Provide the [X, Y] coordinate of the cell's center where the given text is located.  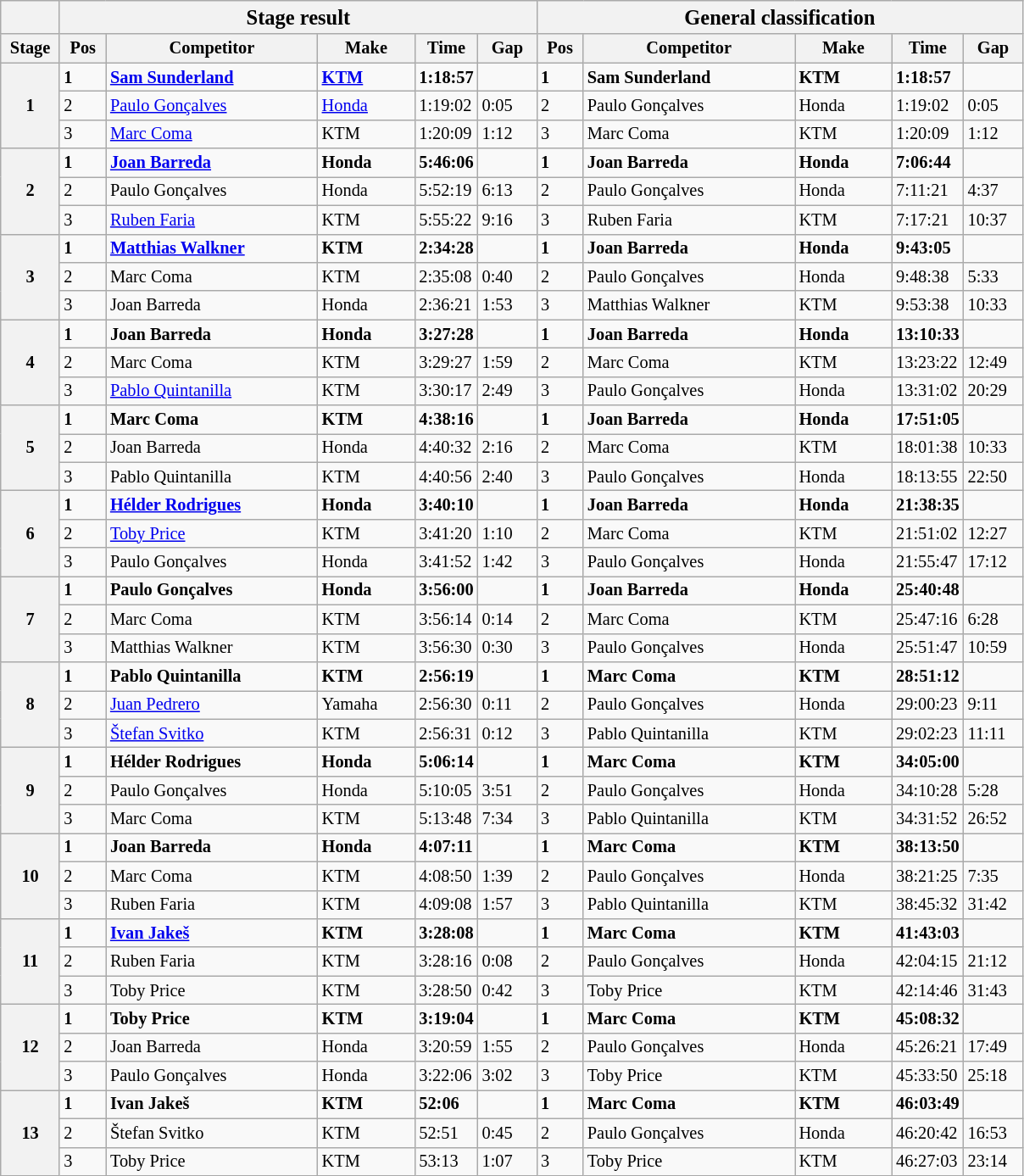
9:53:38 [927, 305]
6 [31, 532]
28:51:12 [927, 676]
3:22:06 [446, 1076]
9:11 [993, 705]
9 [31, 790]
7 [31, 619]
2:36:21 [446, 305]
7:11:21 [927, 191]
2:56:19 [446, 676]
29:00:23 [927, 705]
25:47:16 [927, 619]
31:42 [993, 905]
2:35:08 [446, 276]
5:28 [993, 790]
46:20:42 [927, 1133]
5:55:22 [446, 220]
31:43 [993, 990]
23:14 [993, 1162]
2:40 [508, 477]
5:33 [993, 276]
9:48:38 [927, 276]
3:19:04 [446, 1018]
38:21:25 [927, 876]
17:12 [993, 562]
5:10:05 [446, 790]
0:45 [508, 1133]
34:31:52 [927, 819]
5:13:48 [446, 819]
1:59 [508, 362]
25:18 [993, 1076]
General classification [780, 17]
1:55 [508, 1047]
4:37 [993, 191]
38:45:32 [927, 905]
0:11 [508, 705]
3:27:28 [446, 334]
1:07 [508, 1162]
53:13 [446, 1162]
3:56:30 [446, 648]
3:28:50 [446, 990]
Juan Pedrero [212, 705]
1:10 [508, 533]
4:08:50 [446, 876]
9:43:05 [927, 248]
10 [31, 875]
52:06 [446, 1104]
4 [31, 363]
2:49 [508, 391]
42:14:46 [927, 990]
3:02 [508, 1076]
3:28:08 [446, 933]
13:10:33 [927, 334]
45:33:50 [927, 1076]
46:03:49 [927, 1104]
12:27 [993, 533]
25:40:48 [927, 590]
5 [31, 448]
0:42 [508, 990]
8 [31, 704]
1:42 [508, 562]
10:37 [993, 220]
Stage result [298, 17]
4:40:32 [446, 448]
3:51 [508, 790]
1:57 [508, 905]
20:29 [993, 391]
41:43:03 [927, 933]
2:56:31 [446, 733]
3:28:16 [446, 961]
52:51 [446, 1133]
0:12 [508, 733]
26:52 [993, 819]
5:52:19 [446, 191]
45:08:32 [927, 1018]
21:51:02 [927, 533]
34:05:00 [927, 761]
3:40:10 [446, 504]
3:41:52 [446, 562]
13:23:22 [927, 362]
3:41:20 [446, 533]
1:53 [508, 305]
3:29:27 [446, 362]
Yamaha [366, 705]
9:16 [508, 220]
11:11 [993, 733]
3:56:00 [446, 590]
12 [31, 1046]
6:28 [993, 619]
3:30:17 [446, 391]
34:10:28 [927, 790]
17:51:05 [927, 420]
4:09:08 [446, 905]
21:38:35 [927, 504]
13:31:02 [927, 391]
12:49 [993, 362]
7:17:21 [927, 220]
5:46:06 [446, 163]
1:39 [508, 876]
17:49 [993, 1047]
45:26:21 [927, 1047]
7:35 [993, 876]
3:20:59 [446, 1047]
2:16 [508, 448]
2:34:28 [446, 248]
4:40:56 [446, 477]
29:02:23 [927, 733]
2:56:30 [446, 705]
25:51:47 [927, 648]
3:56:14 [446, 619]
0:14 [508, 619]
21:55:47 [927, 562]
0:08 [508, 961]
Stage [31, 48]
21:12 [993, 961]
0:30 [508, 648]
38:13:50 [927, 847]
4:07:11 [446, 847]
18:01:38 [927, 448]
5:06:14 [446, 761]
22:50 [993, 477]
10:59 [993, 648]
6:13 [508, 191]
4:38:16 [446, 420]
7:06:44 [927, 163]
7:34 [508, 819]
42:04:15 [927, 961]
13 [31, 1133]
11 [31, 961]
46:27:03 [927, 1162]
0:40 [508, 276]
16:53 [993, 1133]
18:13:55 [927, 477]
